Output the [X, Y] coordinate of the center of the cell containing the given text.  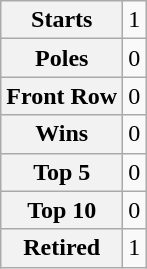
Wins [62, 134]
Poles [62, 58]
Front Row [62, 96]
Retired [62, 248]
Starts [62, 20]
Top 10 [62, 210]
Top 5 [62, 172]
